Output the (X, Y) coordinate of the center of the cell containing the given text.  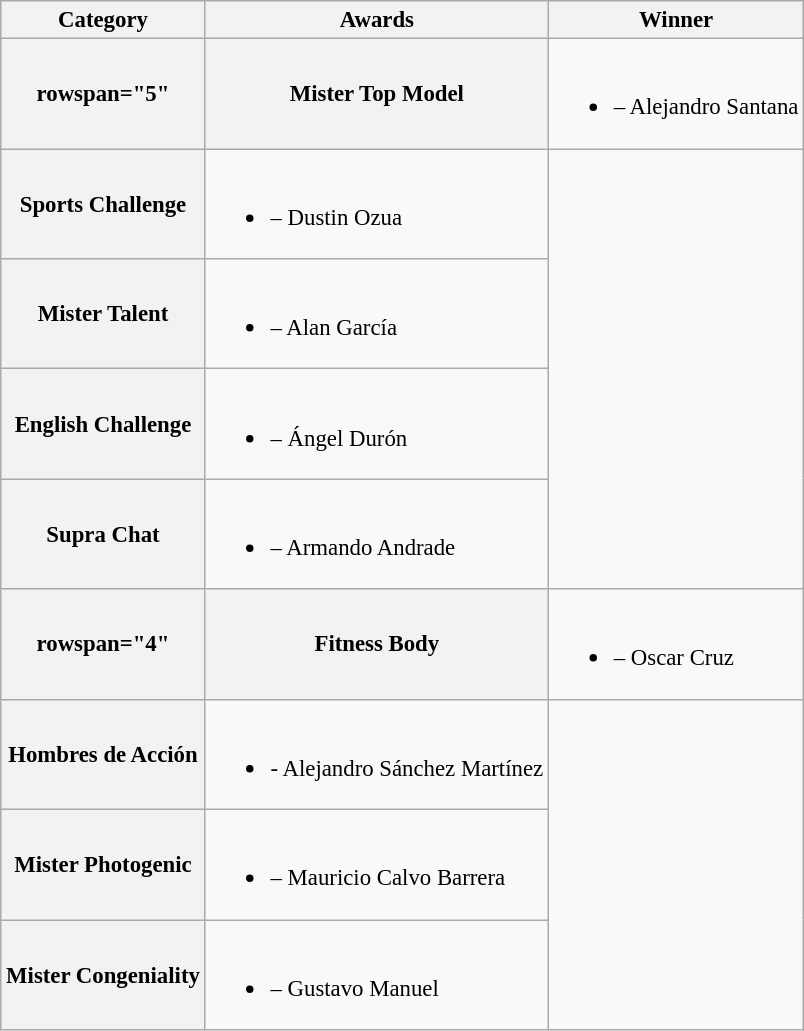
– Alan García (376, 314)
– Dustin Ozua (376, 204)
Hombres de Acción (103, 754)
rowspan="5" (103, 94)
Category (103, 20)
Sports Challenge (103, 204)
English Challenge (103, 424)
Supra Chat (103, 534)
Mister Talent (103, 314)
rowspan="4" (103, 644)
Awards (376, 20)
Winner (676, 20)
– Alejandro Santana (676, 94)
– Gustavo Manuel (376, 975)
Mister Top Model (376, 94)
Mister Congeniality (103, 975)
– Ángel Durón (376, 424)
– Armando Andrade (376, 534)
Mister Photogenic (103, 865)
– Mauricio Calvo Barrera (376, 865)
- Alejandro Sánchez Martínez (376, 754)
– Oscar Cruz (676, 644)
Fitness Body (376, 644)
